Provide the (X, Y) coordinate of the cell's center where the given text is located.  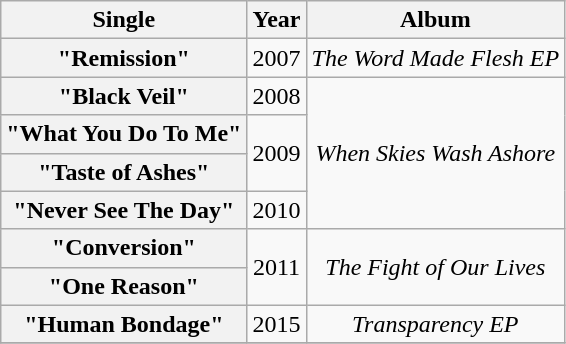
"Human Bondage" (124, 324)
2009 (276, 153)
2011 (276, 267)
Single (124, 20)
2008 (276, 96)
"Taste of Ashes" (124, 172)
2015 (276, 324)
"What You Do To Me" (124, 134)
"One Reason" (124, 286)
Year (276, 20)
2010 (276, 210)
Album (436, 20)
"Black Veil" (124, 96)
2007 (276, 58)
"Remission" (124, 58)
The Fight of Our Lives (436, 267)
Transparency EP (436, 324)
"Conversion" (124, 248)
"Never See The Day" (124, 210)
The Word Made Flesh EP (436, 58)
When Skies Wash Ashore (436, 153)
